Capture the cell that displays the provided text and extract its [X, Y] central coordinate. 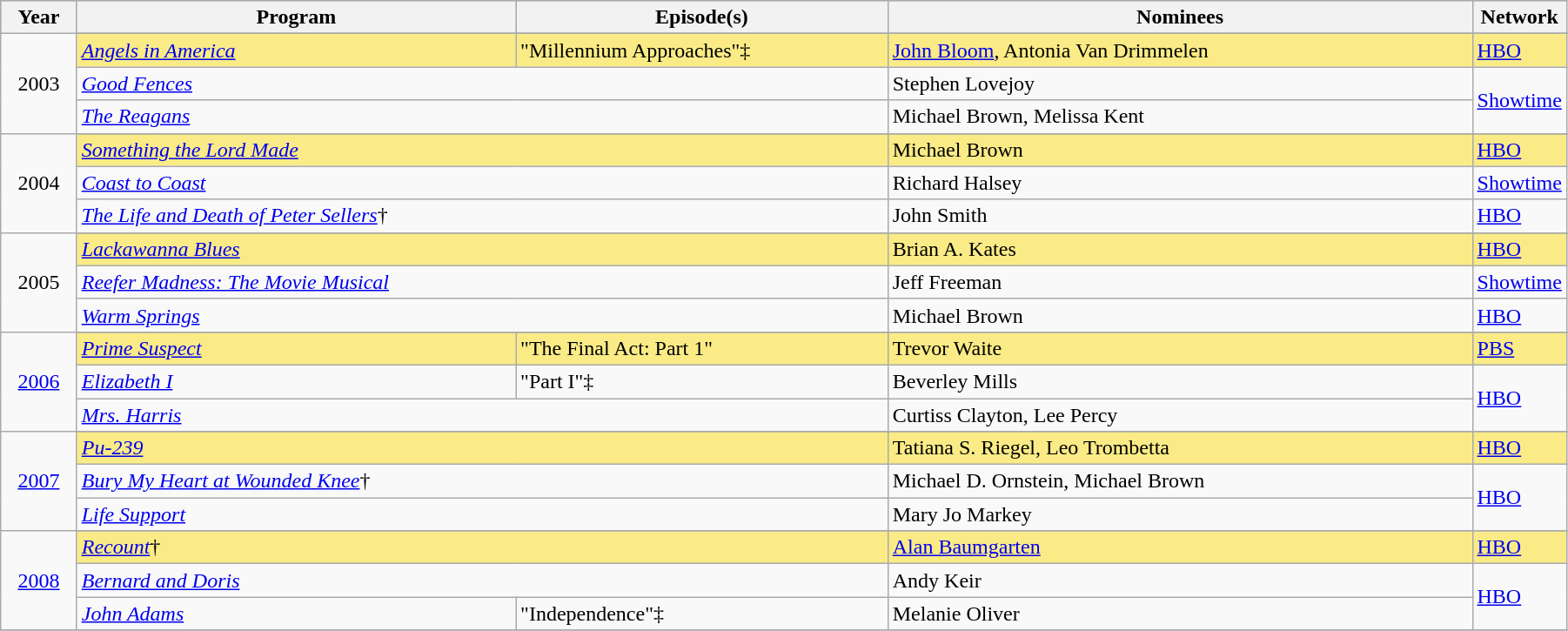
Prime Suspect [296, 348]
John Bloom, Antonia Van Drimmelen [1180, 50]
PBS [1519, 348]
Episode(s) [702, 17]
Bury My Heart at Wounded Knee† [482, 481]
Angels in America [296, 50]
Nominees [1180, 17]
Warm Springs [482, 315]
2007 [38, 481]
Tatiana S. Riegel, Leo Trombetta [1180, 448]
Coast to Coast [482, 183]
Pu-239 [482, 448]
"Independence"‡ [702, 614]
Year [38, 17]
2003 [38, 84]
Trevor Waite [1180, 348]
Michael D. Ornstein, Michael Brown [1180, 481]
Reefer Madness: The Movie Musical [482, 282]
Recount† [482, 547]
Beverley Mills [1180, 381]
Program [296, 17]
Melanie Oliver [1180, 614]
Something the Lord Made [482, 150]
John Smith [1180, 216]
Life Support [482, 514]
"Part I"‡ [702, 381]
Mrs. Harris [482, 415]
"The Final Act: Part 1" [702, 348]
2008 [38, 581]
Richard Halsey [1180, 183]
Alan Baumgarten [1180, 547]
2005 [38, 282]
Stephen Lovejoy [1180, 84]
2006 [38, 381]
2004 [38, 183]
The Life and Death of Peter Sellers† [482, 216]
Brian A. Kates [1180, 249]
Bernard and Doris [482, 581]
Network [1519, 17]
Good Fences [482, 84]
Lackawanna Blues [482, 249]
"Millennium Approaches"‡ [702, 50]
Mary Jo Markey [1180, 514]
Curtiss Clayton, Lee Percy [1180, 415]
Andy Keir [1180, 581]
Elizabeth I [296, 381]
The Reagans [482, 117]
Jeff Freeman [1180, 282]
John Adams [296, 614]
Michael Brown, Melissa Kent [1180, 117]
